Search for the cell housing the specified text and yield its [x, y] center coordinate. 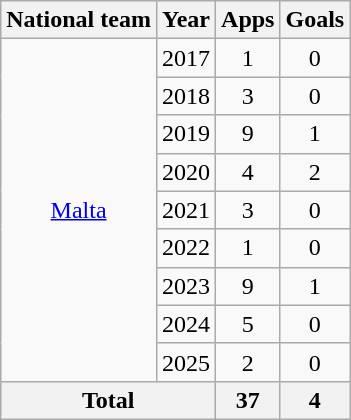
Year [186, 20]
2025 [186, 362]
Apps [248, 20]
2018 [186, 96]
2024 [186, 324]
Total [108, 400]
Goals [315, 20]
National team [79, 20]
2019 [186, 134]
2017 [186, 58]
2021 [186, 210]
2023 [186, 286]
37 [248, 400]
5 [248, 324]
2022 [186, 248]
2020 [186, 172]
Malta [79, 210]
